Output the (X, Y) coordinate of the center of the cell containing the given text.  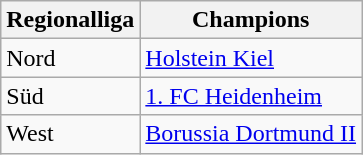
1. FC Heidenheim (251, 96)
Holstein Kiel (251, 58)
Borussia Dortmund II (251, 134)
Regionalliga (70, 20)
West (70, 134)
Süd (70, 96)
Champions (251, 20)
Nord (70, 58)
